For the text-containing cell, return its midpoint in (x, y) coordinate format. 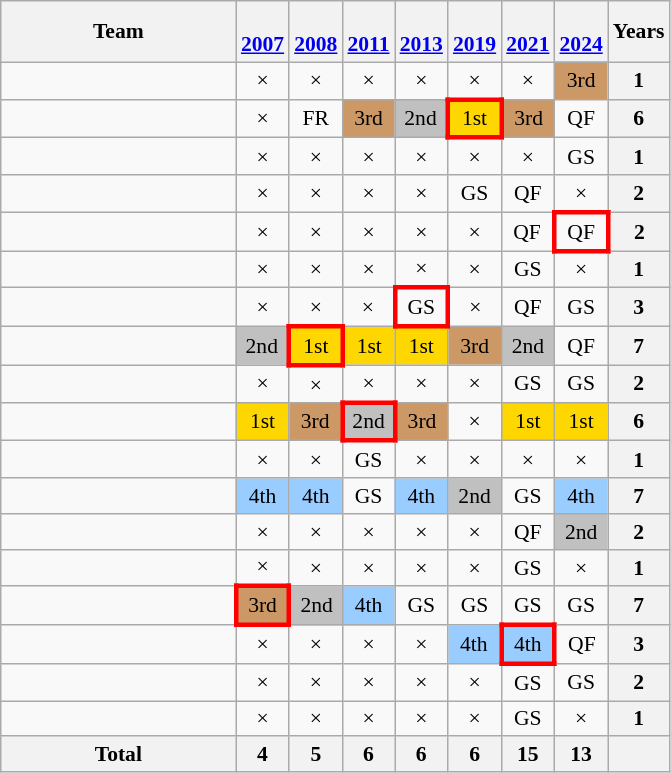
2013 (422, 32)
2024 (580, 32)
13 (580, 755)
2007 (262, 32)
2021 (528, 32)
Years (639, 32)
2019 (474, 32)
Total (118, 755)
4 (262, 755)
5 (316, 755)
Team (118, 32)
2011 (368, 32)
2008 (316, 32)
FR (316, 118)
15 (528, 755)
